Search for the cell housing the specified text and yield its [x, y] center coordinate. 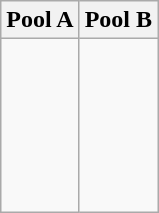
Pool B [118, 20]
Pool A [40, 20]
